For the text-containing cell, return its midpoint in (X, Y) coordinate format. 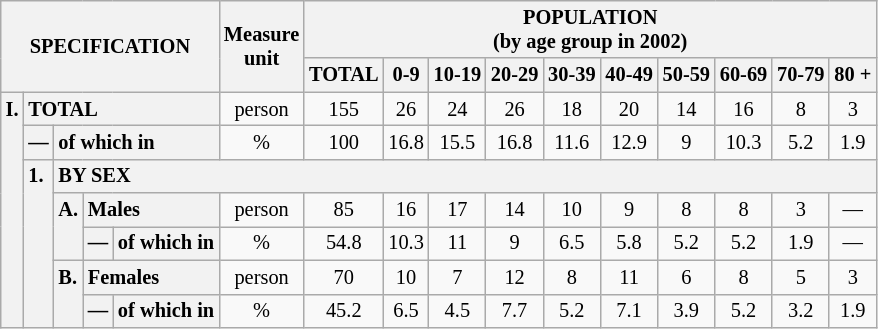
54.8 (344, 243)
24 (458, 109)
1. (38, 243)
5.8 (628, 243)
3.2 (800, 311)
6 (686, 277)
BY SEX (466, 176)
20-29 (514, 75)
POPULATION (by age group in 2002) (590, 29)
85 (344, 210)
50-59 (686, 75)
100 (344, 142)
70-79 (800, 75)
17 (458, 210)
155 (344, 109)
SPECIFICATION (110, 46)
40-49 (628, 75)
Males (151, 210)
3.9 (686, 311)
Measure unit (262, 46)
60-69 (744, 75)
5 (800, 277)
0-9 (406, 75)
B. (68, 294)
30-39 (572, 75)
12.9 (628, 142)
11.6 (572, 142)
15.5 (458, 142)
18 (572, 109)
7.7 (514, 311)
I. (12, 210)
12 (514, 277)
70 (344, 277)
7.1 (628, 311)
20 (628, 109)
7 (458, 277)
45.2 (344, 311)
10-19 (458, 75)
A. (68, 226)
Females (151, 277)
80 + (852, 75)
4.5 (458, 311)
